Find where the given text appears and provide that cell's center as (X, Y) coordinate. 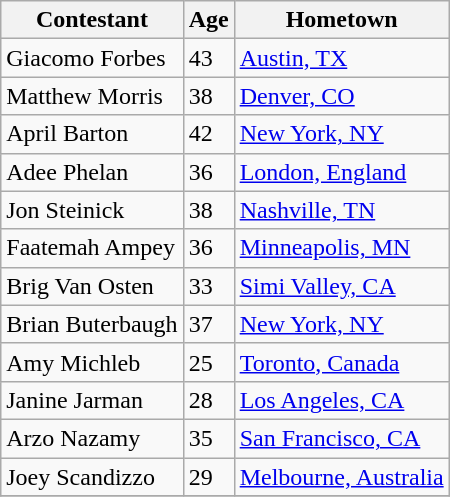
28 (208, 400)
Giacomo Forbes (92, 58)
Janine Jarman (92, 400)
Toronto, Canada (342, 362)
25 (208, 362)
London, England (342, 172)
Brian Buterbaugh (92, 324)
Los Angeles, CA (342, 400)
San Francisco, CA (342, 438)
Matthew Morris (92, 96)
Contestant (92, 20)
Simi Valley, CA (342, 286)
42 (208, 134)
29 (208, 477)
Adee Phelan (92, 172)
Brig Van Osten (92, 286)
43 (208, 58)
Arzo Nazamy (92, 438)
Minneapolis, MN (342, 248)
Joey Scandizzo (92, 477)
Melbourne, Australia (342, 477)
Faatemah Ampey (92, 248)
Amy Michleb (92, 362)
33 (208, 286)
Age (208, 20)
Denver, CO (342, 96)
37 (208, 324)
Nashville, TN (342, 210)
35 (208, 438)
Jon Steinick (92, 210)
April Barton (92, 134)
Austin, TX (342, 58)
Hometown (342, 20)
